Provide the [x, y] coordinate of the cell's center where the given text is located.  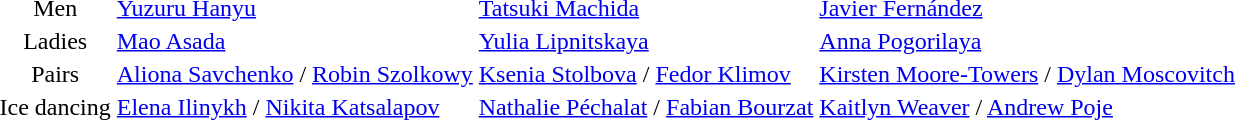
Yulia Lipnitskaya [646, 41]
Ksenia Stolbova / Fedor Klimov [646, 74]
Mao Asada [294, 41]
Aliona Savchenko / Robin Szolkowy [294, 74]
